Scan for the cell matching the given text and deliver its [X, Y] coordinate at center. 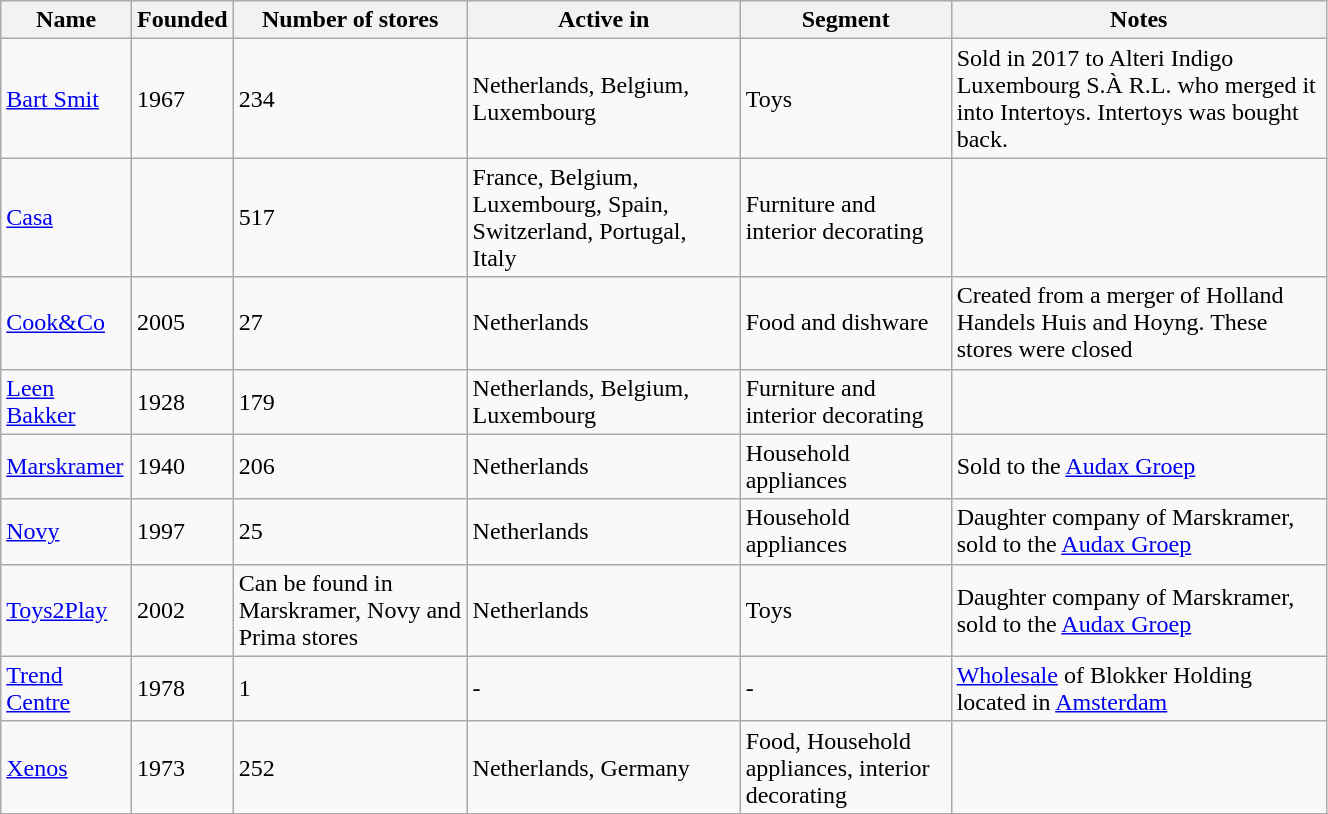
Can be found in Marskramer, Novy and Prima stores [350, 610]
234 [350, 98]
1997 [182, 532]
1928 [182, 402]
Name [66, 20]
2005 [182, 323]
Food and dishware [846, 323]
1940 [182, 466]
Leen Bakker [66, 402]
Sold in 2017 to Alteri Indigo Luxembourg S.À R.L. who merged it into Intertoys. Intertoys was bought back. [1138, 98]
27 [350, 323]
Active in [604, 20]
517 [350, 218]
1978 [182, 688]
1967 [182, 98]
Founded [182, 20]
2002 [182, 610]
Notes [1138, 20]
25 [350, 532]
France, Belgium, Luxembourg, Spain, Switzerland, Portugal, Italy [604, 218]
Created from a merger of Holland Handels Huis and Hoyng. These stores were closed [1138, 323]
206 [350, 466]
Bart Smit [66, 98]
Food, Household appliances, interior decorating [846, 767]
252 [350, 767]
1 [350, 688]
Cook&Co [66, 323]
Netherlands, Germany [604, 767]
Toys2Play [66, 610]
Segment [846, 20]
1973 [182, 767]
Wholesale of Blokker Holding located in Amsterdam [1138, 688]
Novy [66, 532]
179 [350, 402]
Number of stores [350, 20]
Sold to the Audax Groep [1138, 466]
Xenos [66, 767]
Casa [66, 218]
Marskramer [66, 466]
Trend Centre [66, 688]
